Locate the cell with the specified text and output its (x, y) center coordinate. 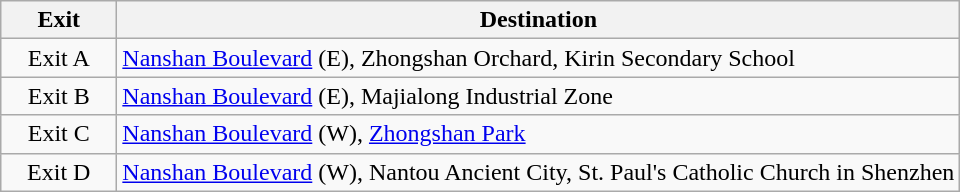
Nanshan Boulevard (E), Majialong Industrial Zone (538, 96)
Nanshan Boulevard (W), Nantou Ancient City, St. Paul's Catholic Church in Shenzhen (538, 172)
Nanshan Boulevard (E), Zhongshan Orchard, Kirin Secondary School (538, 58)
Exit A (59, 58)
Nanshan Boulevard (W), Zhongshan Park (538, 134)
Destination (538, 20)
Exit B (59, 96)
Exit (59, 20)
Exit D (59, 172)
Exit C (59, 134)
